Provide the [x, y] coordinate of the cell's center where the given text is located.  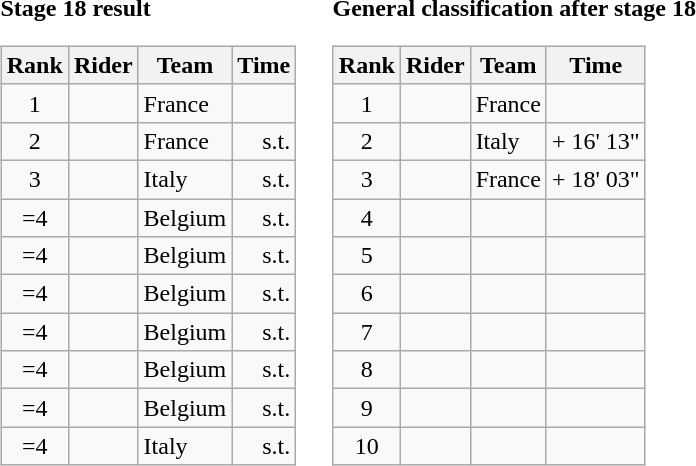
10 [366, 446]
7 [366, 332]
5 [366, 256]
+ 16' 13" [596, 141]
4 [366, 217]
9 [366, 408]
6 [366, 294]
8 [366, 370]
+ 18' 03" [596, 179]
